Detect which cell encompasses the target text, then output its (X, Y) center coordinate. 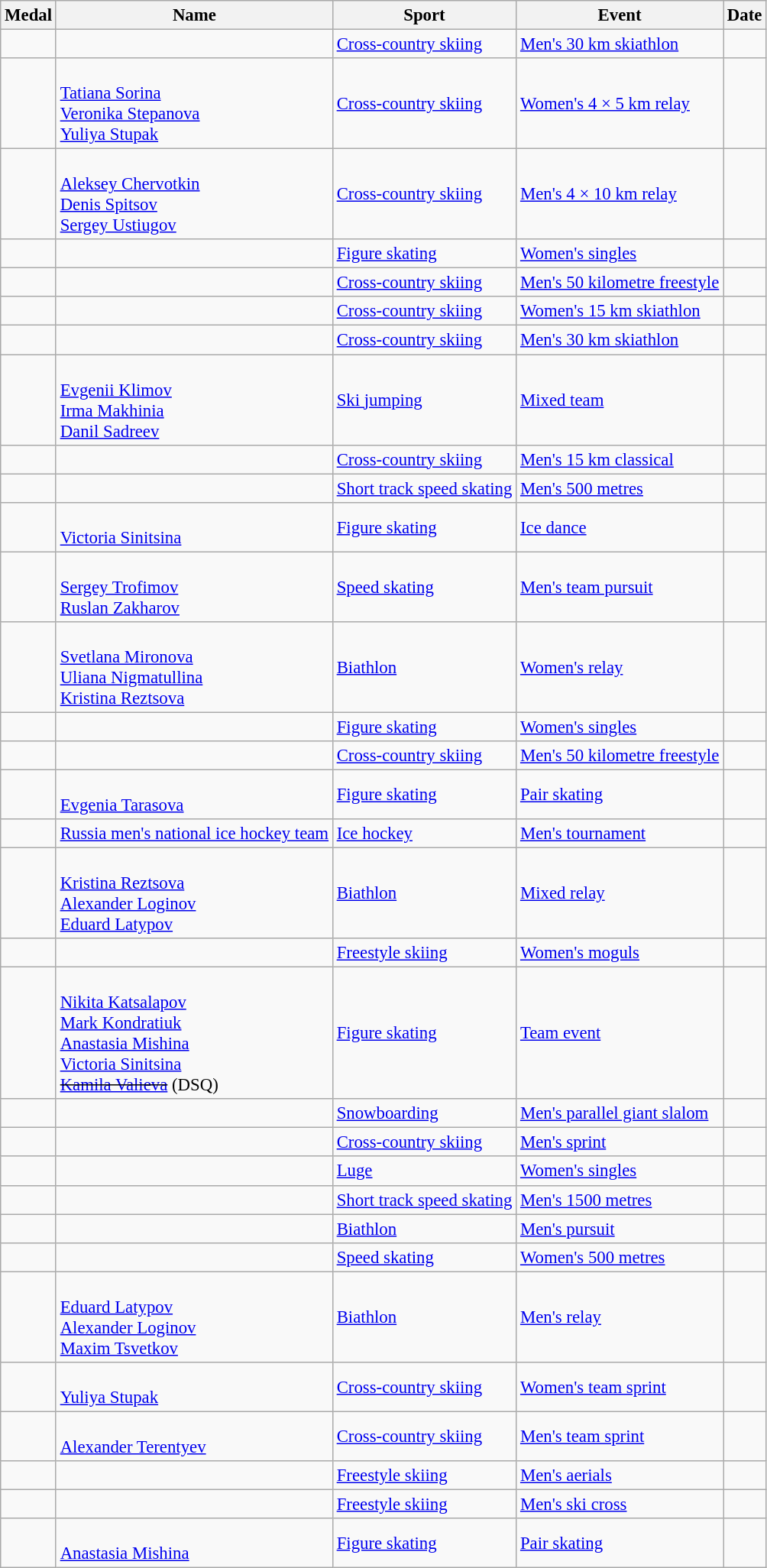
Mixed team (620, 400)
Snowboarding (424, 1113)
Women's 4 × 5 km relay (620, 104)
Medal (29, 15)
Men's team sprint (620, 1437)
Men's team pursuit (620, 587)
Ice hockey (424, 834)
Aleksey ChervotkinDenis SpitsovSergey Ustiugov (194, 194)
Evgenii KlimovIrma MakhiniaDanil Sadreev (194, 400)
Women's relay (620, 668)
Nikita KatsalapovMark KondratiukAnastasia MishinaVictoria SinitsinaKamila Valieva (DSQ) (194, 1033)
Team event (620, 1033)
Tatiana SorinaVeronika StepanovaYuliya Stupak (194, 104)
Men's pursuit (620, 1229)
Anastasia Mishina (194, 1544)
Event (620, 15)
Men's sprint (620, 1142)
Men's 4 × 10 km relay (620, 194)
Kristina ReztsovaAlexander LoginovEduard Latypov (194, 894)
Men's parallel giant slalom (620, 1113)
Sergey TrofimovRuslan Zakharov (194, 587)
Men's tournament (620, 834)
Women's 15 km skiathlon (620, 311)
Eduard LatypovAlexander LoginovMaxim Tsvetkov (194, 1317)
Men's relay (620, 1317)
Luge (424, 1171)
Ice dance (620, 527)
Sport (424, 15)
Men's 15 km classical (620, 459)
Men's ski cross (620, 1504)
Men's 1500 metres (620, 1200)
Evgenia Tarasova (194, 795)
Russia men's national ice hockey team (194, 834)
Victoria Sinitsina (194, 527)
Men's aerials (620, 1476)
Alexander Terentyev (194, 1437)
Men's 500 metres (620, 488)
Women's 500 metres (620, 1257)
Svetlana MironovaUliana NigmatullinaKristina Reztsova (194, 668)
Date (745, 15)
Women's moguls (620, 953)
Name (194, 15)
Ski jumping (424, 400)
Women's team sprint (620, 1388)
Mixed relay (620, 894)
Yuliya Stupak (194, 1388)
